Scan for the cell matching the given text and deliver its [X, Y] coordinate at center. 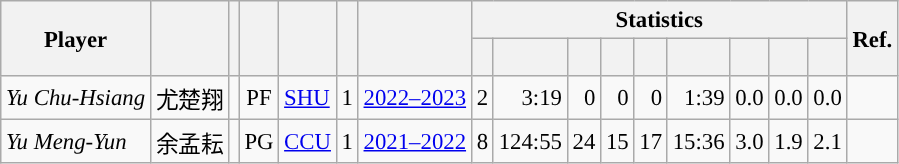
3:19 [530, 98]
尤楚翔 [189, 98]
Yu Meng-Yun [76, 142]
1:39 [698, 98]
24 [584, 142]
2.1 [828, 142]
PG [259, 142]
Player [76, 38]
余孟耘 [189, 142]
Ref. [872, 38]
SHU [308, 98]
CCU [308, 142]
2 [482, 98]
3.0 [750, 142]
15 [618, 142]
17 [650, 142]
2021–2022 [414, 142]
PF [259, 98]
1.9 [788, 142]
Yu Chu-Hsiang [76, 98]
124:55 [530, 142]
8 [482, 142]
15:36 [698, 142]
Statistics [659, 20]
2022–2023 [414, 98]
